Return (X, Y) of the center of cell containing provided text 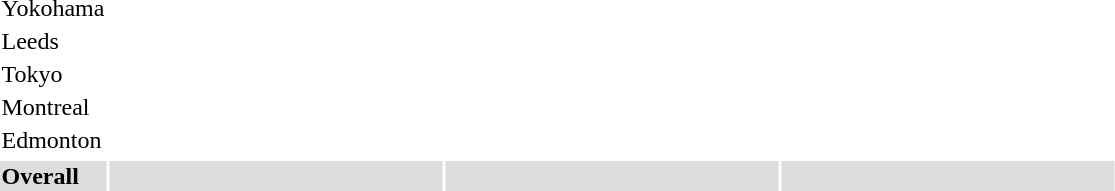
Edmonton (53, 140)
Tokyo (53, 74)
Overall (53, 176)
Montreal (53, 107)
Leeds (53, 41)
